For the text-containing cell, return its midpoint in [x, y] coordinate format. 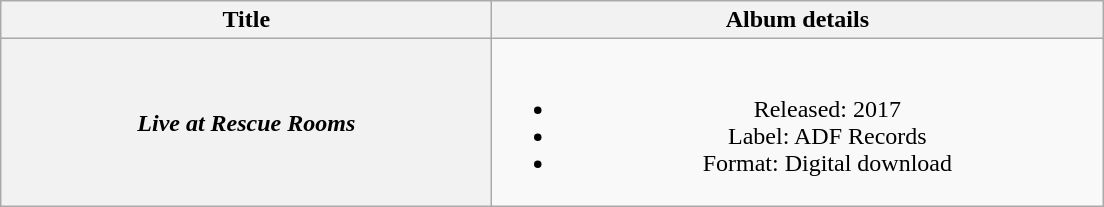
Live at Rescue Rooms [246, 122]
Released: 2017Label: ADF RecordsFormat: Digital download [798, 122]
Title [246, 20]
Album details [798, 20]
